Output the [X, Y] coordinate of the center of the cell containing the given text.  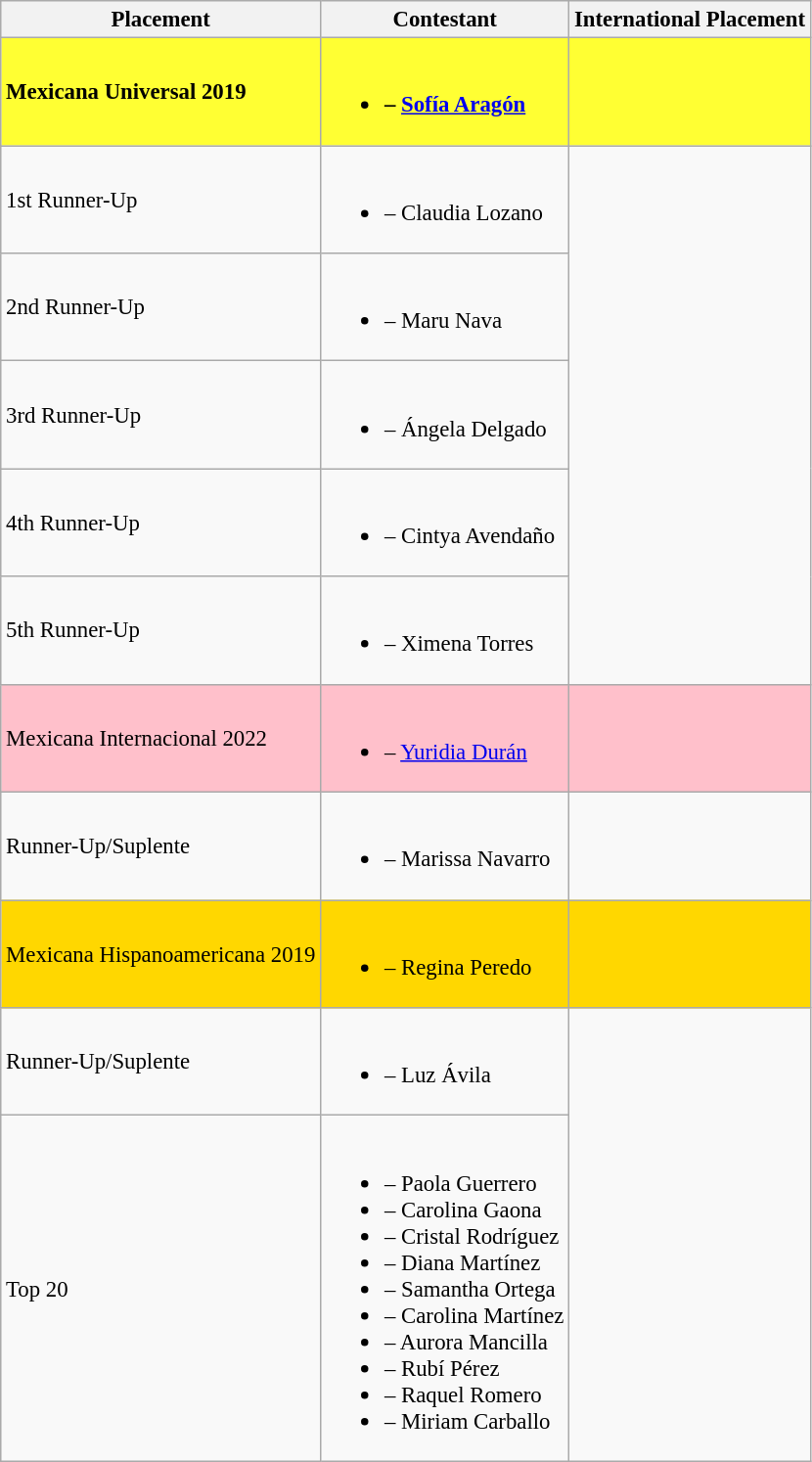
1st Runner-Up [160, 200]
Mexicana Internacional 2022 [160, 738]
– Sofía Aragón [445, 92]
3rd Runner-Up [160, 415]
2nd Runner-Up [160, 307]
Mexicana Universal 2019 [160, 92]
International Placement [691, 20]
– Marissa Navarro [445, 846]
Placement [160, 20]
– Cintya Avendaño [445, 523]
– Maru Nava [445, 307]
Top 20 [160, 1288]
– Claudia Lozano [445, 200]
– Luz Ávila [445, 1062]
Contestant [445, 20]
– Ángela Delgado [445, 415]
– Ximena Torres [445, 630]
5th Runner-Up [160, 630]
– Yuridia Durán [445, 738]
– Regina Peredo [445, 954]
Mexicana Hispanoamericana 2019 [160, 954]
4th Runner-Up [160, 523]
